Scan for the cell matching the given text and deliver its [x, y] coordinate at center. 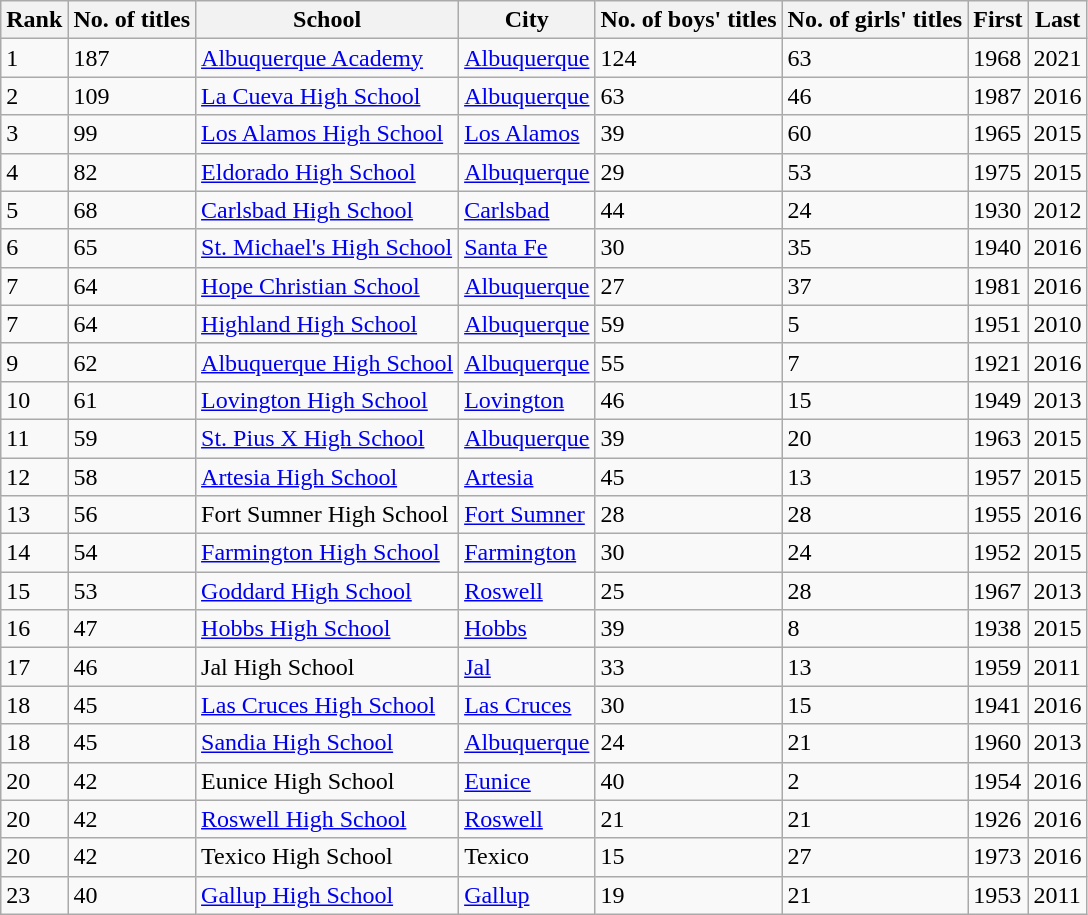
Sandia High School [328, 743]
2021 [1058, 58]
10 [34, 400]
6 [34, 248]
1951 [998, 324]
1921 [998, 362]
Highland High School [328, 324]
1 [34, 58]
124 [688, 58]
Lovington [527, 400]
11 [34, 438]
Gallup [527, 895]
Carlsbad High School [328, 210]
37 [875, 286]
17 [34, 667]
Las Cruces [527, 705]
Texico [527, 857]
109 [132, 96]
1973 [998, 857]
Eldorado High School [328, 172]
16 [34, 629]
Artesia High School [328, 477]
25 [688, 591]
1981 [998, 286]
1987 [998, 96]
No. of titles [132, 20]
2012 [1058, 210]
Farmington High School [328, 553]
55 [688, 362]
1963 [998, 438]
14 [34, 553]
Hobbs [527, 629]
82 [132, 172]
Last [1058, 20]
La Cueva High School [328, 96]
65 [132, 248]
1940 [998, 248]
No. of boys' titles [688, 20]
68 [132, 210]
Jal High School [328, 667]
60 [875, 134]
1953 [998, 895]
Goddard High School [328, 591]
8 [875, 629]
1967 [998, 591]
First [998, 20]
1960 [998, 743]
Hobbs High School [328, 629]
33 [688, 667]
Los Alamos High School [328, 134]
St. Michael's High School [328, 248]
Roswell High School [328, 819]
3 [34, 134]
1957 [998, 477]
1926 [998, 819]
Farmington [527, 553]
City [527, 20]
1941 [998, 705]
62 [132, 362]
47 [132, 629]
1965 [998, 134]
56 [132, 515]
2010 [1058, 324]
Albuquerque Academy [328, 58]
12 [34, 477]
19 [688, 895]
1938 [998, 629]
Eunice [527, 781]
Fort Sumner High School [328, 515]
Gallup High School [328, 895]
Los Alamos [527, 134]
Artesia [527, 477]
35 [875, 248]
Carlsbad [527, 210]
Albuquerque High School [328, 362]
St. Pius X High School [328, 438]
187 [132, 58]
Santa Fe [527, 248]
4 [34, 172]
99 [132, 134]
1949 [998, 400]
1952 [998, 553]
44 [688, 210]
Las Cruces High School [328, 705]
1930 [998, 210]
1968 [998, 58]
Rank [34, 20]
Eunice High School [328, 781]
1954 [998, 781]
Texico High School [328, 857]
No. of girls' titles [875, 20]
9 [34, 362]
61 [132, 400]
Lovington High School [328, 400]
1959 [998, 667]
23 [34, 895]
54 [132, 553]
Fort Sumner [527, 515]
Jal [527, 667]
1975 [998, 172]
1955 [998, 515]
School [328, 20]
29 [688, 172]
Hope Christian School [328, 286]
58 [132, 477]
